Output the (X, Y) coordinate of the center of the cell containing the given text.  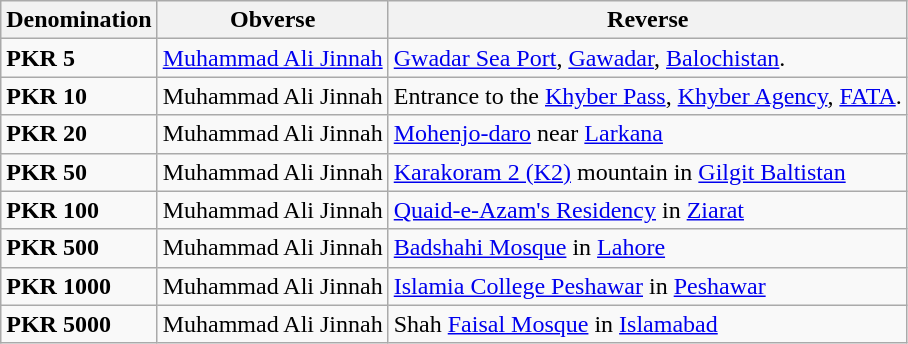
PKR 5000 (79, 324)
PKR 100 (79, 210)
Islamia College Peshawar in Peshawar (648, 286)
Obverse (272, 20)
PKR 500 (79, 248)
Quaid-e-Azam's Residency in Ziarat (648, 210)
Reverse (648, 20)
Shah Faisal Mosque in Islamabad (648, 324)
Entrance to the Khyber Pass, Khyber Agency, FATA. (648, 96)
Badshahi Mosque in Lahore (648, 248)
Denomination (79, 20)
PKR 1000 (79, 286)
PKR 10 (79, 96)
PKR 20 (79, 134)
Mohenjo-daro near Larkana (648, 134)
Karakoram 2 (K2) mountain in Gilgit Baltistan (648, 172)
PKR 5 (79, 58)
PKR 50 (79, 172)
Gwadar Sea Port, Gawadar, Balochistan. (648, 58)
